Identify which cell holds the provided text, then report its [x, y] central coordinate. 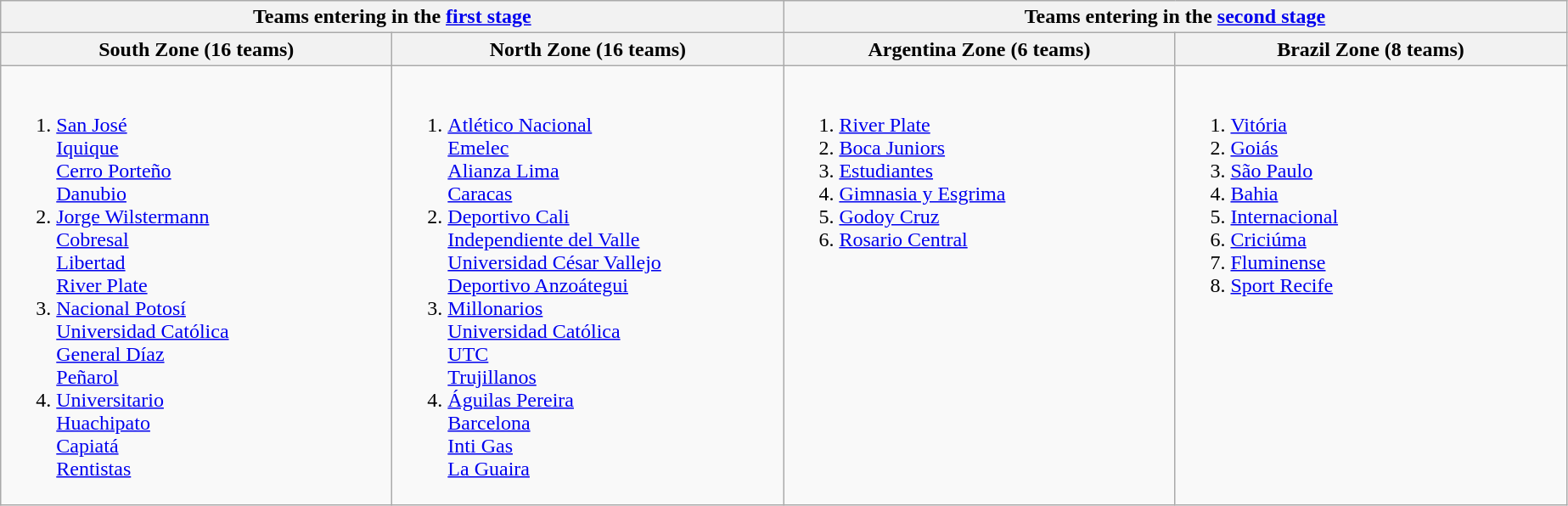
Vitória Goiás São Paulo Bahia Internacional Criciúma Fluminense Sport Recife [1370, 285]
Teams entering in the first stage [392, 17]
River Plate Boca Juniors Estudiantes Gimnasia y Esgrima Godoy Cruz Rosario Central [980, 285]
South Zone (16 teams) [197, 49]
Teams entering in the second stage [1175, 17]
Argentina Zone (6 teams) [980, 49]
North Zone (16 teams) [587, 49]
Brazil Zone (8 teams) [1370, 49]
